Pinpoint the cell where the given text exists, returning its [x, y] midpoint coordinate. 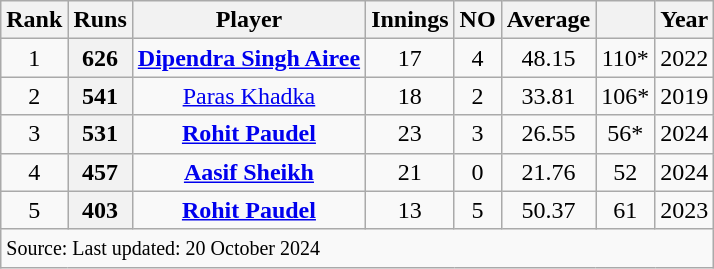
50.37 [548, 210]
18 [410, 96]
23 [410, 134]
13 [410, 210]
626 [100, 58]
21.76 [548, 172]
Source: Last updated: 20 October 2024 [358, 248]
21 [410, 172]
457 [100, 172]
0 [478, 172]
2019 [684, 96]
17 [410, 58]
61 [626, 210]
Aasif Sheikh [248, 172]
Dipendra Singh Airee [248, 58]
Innings [410, 20]
1 [34, 58]
Paras Khadka [248, 96]
26.55 [548, 134]
Player [248, 20]
Rank [34, 20]
Runs [100, 20]
33.81 [548, 96]
2023 [684, 210]
48.15 [548, 58]
403 [100, 210]
56* [626, 134]
NO [478, 20]
Average [548, 20]
2022 [684, 58]
Year [684, 20]
531 [100, 134]
52 [626, 172]
110* [626, 58]
541 [100, 96]
106* [626, 96]
